Return [X, Y] of the center of cell containing provided text 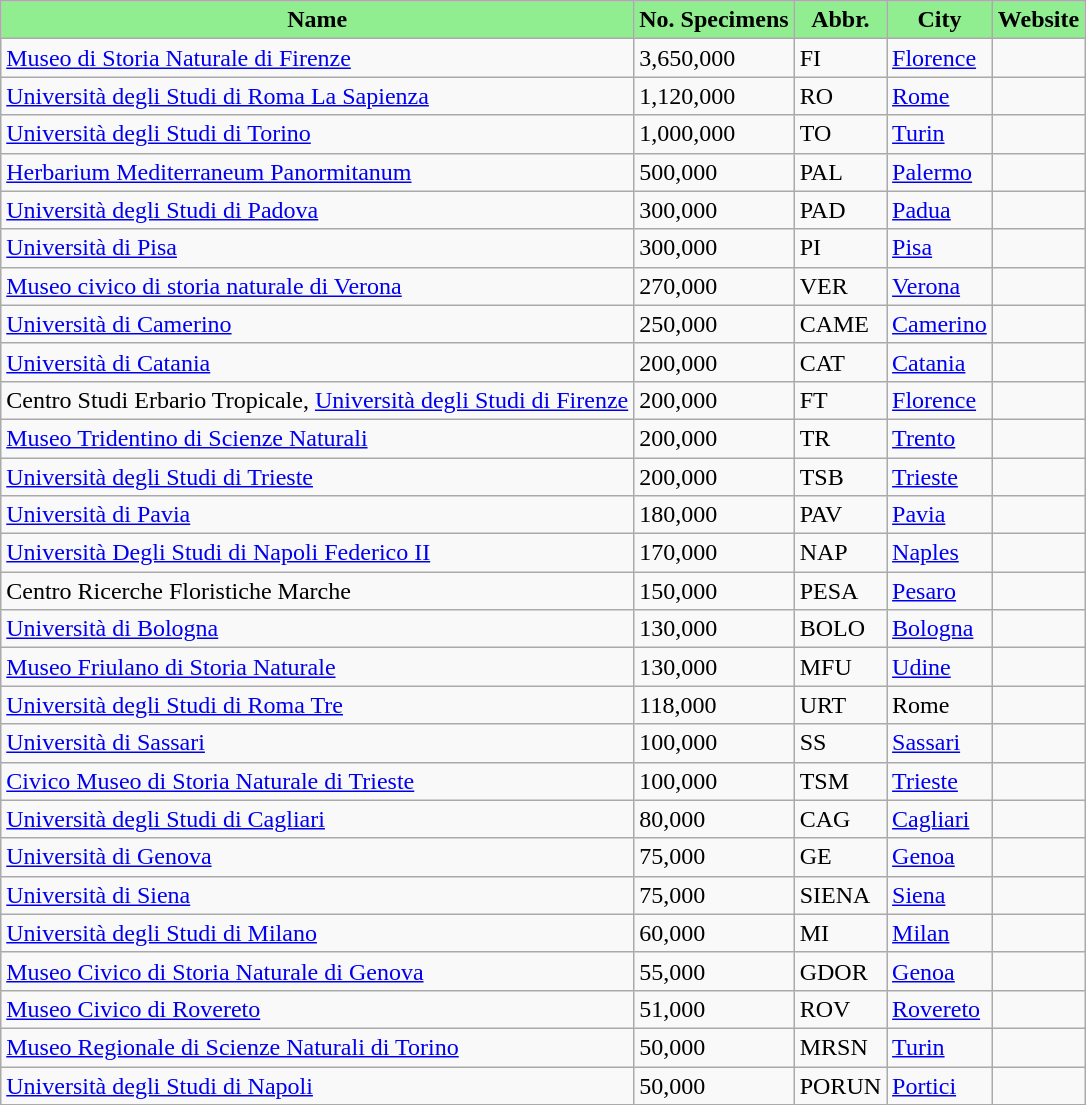
Università di Pisa [318, 248]
Museo Friulano di Storia Naturale [318, 667]
FI [840, 58]
TO [840, 134]
Centro Studi Erbario Tropicale, Università degli Studi di Firenze [318, 400]
Name [318, 20]
TSM [840, 781]
BOLO [840, 629]
PESA [840, 591]
Museo Civico di Rovereto [318, 1009]
No. Specimens [714, 20]
NAP [840, 553]
Udine [940, 667]
Università di Camerino [318, 324]
51,000 [714, 1009]
SIENA [840, 895]
MI [840, 933]
MFU [840, 667]
Università di Siena [318, 895]
GE [840, 857]
Cagliari [940, 819]
Università di Sassari [318, 743]
CAT [840, 362]
500,000 [714, 172]
Museo Tridentino di Scienze Naturali [318, 438]
270,000 [714, 286]
Milan [940, 933]
1,000,000 [714, 134]
Museo Civico di Storia Naturale di Genova [318, 971]
MRSN [840, 1047]
Università degli Studi di Roma La Sapienza [318, 96]
GDOR [840, 971]
55,000 [714, 971]
Pisa [940, 248]
150,000 [714, 591]
Abbr. [840, 20]
PAV [840, 515]
180,000 [714, 515]
FT [840, 400]
Università degli Studi di Napoli [318, 1085]
Centro Ricerche Floristiche Marche [318, 591]
Padua [940, 210]
PI [840, 248]
Siena [940, 895]
1,120,000 [714, 96]
Rovereto [940, 1009]
PAL [840, 172]
CAME [840, 324]
Università degli Studi di Roma Tre [318, 705]
Bologna [940, 629]
Università Degli Studi di Napoli Federico II [318, 553]
Università di Catania [318, 362]
Università degli Studi di Torino [318, 134]
Camerino [940, 324]
Università di Bologna [318, 629]
Museo di Storia Naturale di Firenze [318, 58]
Museo civico di storia naturale di Verona [318, 286]
118,000 [714, 705]
170,000 [714, 553]
Catania [940, 362]
Website [1038, 20]
Naples [940, 553]
PAD [840, 210]
URT [840, 705]
TSB [840, 477]
Pavia [940, 515]
CAG [840, 819]
ROV [840, 1009]
Università degli Studi di Trieste [318, 477]
80,000 [714, 819]
Trento [940, 438]
Sassari [940, 743]
Museo Regionale di Scienze Naturali di Torino [318, 1047]
Civico Museo di Storia Naturale di Trieste [318, 781]
Verona [940, 286]
Università di Pavia [318, 515]
PORUN [840, 1085]
Pesaro [940, 591]
Università degli Studi di Milano [318, 933]
City [940, 20]
Università degli Studi di Cagliari [318, 819]
RO [840, 96]
Herbarium Mediterraneum Panormitanum [318, 172]
60,000 [714, 933]
SS [840, 743]
3,650,000 [714, 58]
Portici [940, 1085]
TR [840, 438]
Università di Genova [318, 857]
Università degli Studi di Padova [318, 210]
250,000 [714, 324]
Palermo [940, 172]
VER [840, 286]
